Return (X, Y) of the center of cell containing provided text 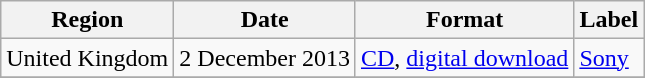
Format (464, 20)
CD, digital download (464, 58)
Label (609, 20)
United Kingdom (88, 58)
Sony (609, 58)
Date (265, 20)
Region (88, 20)
2 December 2013 (265, 58)
